Return (X, Y) of the center of cell containing provided text 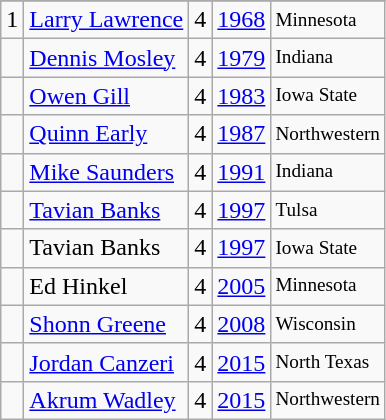
1983 (242, 96)
Owen Gill (106, 96)
2008 (242, 324)
Larry Lawrence (106, 20)
Dennis Mosley (106, 58)
1968 (242, 20)
Akrum Wadley (106, 400)
Quinn Early (106, 134)
North Texas (328, 362)
1987 (242, 134)
Ed Hinkel (106, 286)
Shonn Greene (106, 324)
Tulsa (328, 210)
Mike Saunders (106, 172)
Jordan Canzeri (106, 362)
1979 (242, 58)
1 (12, 20)
Wisconsin (328, 324)
2005 (242, 286)
1991 (242, 172)
